Return [X, Y] of the center of cell containing provided text 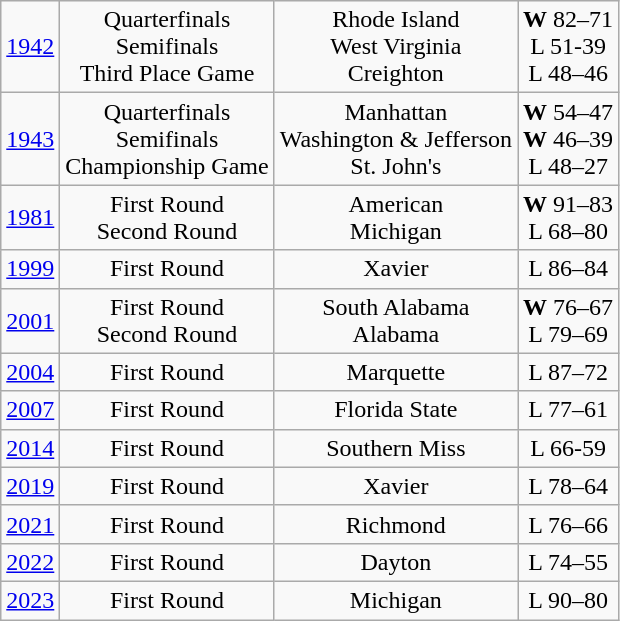
L 77–61 [568, 410]
South AlabamaAlabama [396, 320]
W 54–47W 46–39L 48–27 [568, 139]
W 82–71L 51-39 L 48–46 [568, 47]
2021 [30, 524]
Michigan [396, 600]
ManhattanWashington & JeffersonSt. John's [396, 139]
2007 [30, 410]
W 76–67L 79–69 [568, 320]
2022 [30, 562]
Richmond [396, 524]
QuarterfinalsSemifinalsThird Place Game [167, 47]
L 78–64 [568, 486]
1943 [30, 139]
2019 [30, 486]
L 66-59 [568, 448]
2004 [30, 372]
1981 [30, 218]
Florida State [396, 410]
1999 [30, 269]
W 91–83L 68–80 [568, 218]
1942 [30, 47]
L 87–72 [568, 372]
Marquette [396, 372]
QuarterfinalsSemifinalsChampionship Game [167, 139]
Southern Miss [396, 448]
2014 [30, 448]
Dayton [396, 562]
2023 [30, 600]
L 74–55 [568, 562]
AmericanMichigan [396, 218]
L 86–84 [568, 269]
Rhode IslandWest VirginiaCreighton [396, 47]
2001 [30, 320]
L 90–80 [568, 600]
L 76–66 [568, 524]
